Output the (x, y) coordinate of the center of the cell containing the given text.  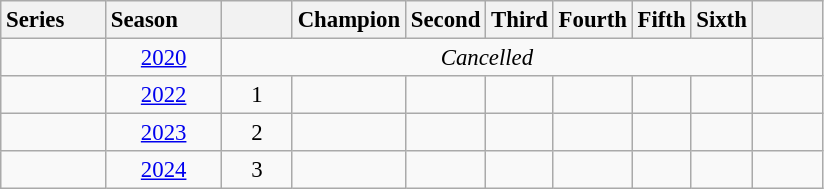
Sixth (722, 20)
2020 (164, 58)
Second (445, 20)
Third (520, 20)
Fourth (592, 20)
Season (164, 20)
2 (258, 133)
Series (54, 20)
1 (258, 95)
3 (258, 170)
2022 (164, 95)
Cancelled (487, 58)
2024 (164, 170)
2023 (164, 133)
Fifth (662, 20)
Champion (348, 20)
